From the cell containing the given text, extract its center point as [x, y] coordinate. 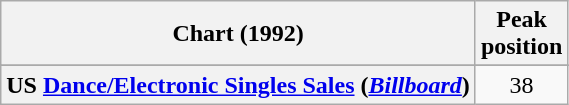
US Dance/Electronic Singles Sales (Billboard) [238, 85]
Chart (1992) [238, 34]
Peakposition [521, 34]
38 [521, 85]
